For the text-containing cell, return its midpoint in [X, Y] coordinate format. 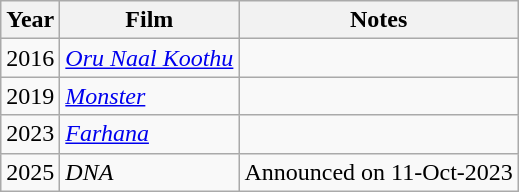
Farhana [150, 134]
Year [30, 20]
DNA [150, 172]
Notes [378, 20]
Film [150, 20]
Monster [150, 96]
2025 [30, 172]
2016 [30, 58]
Oru Naal Koothu [150, 58]
2023 [30, 134]
Announced on 11-Oct-2023 [378, 172]
2019 [30, 96]
